Capture the cell that displays the provided text and extract its [x, y] central coordinate. 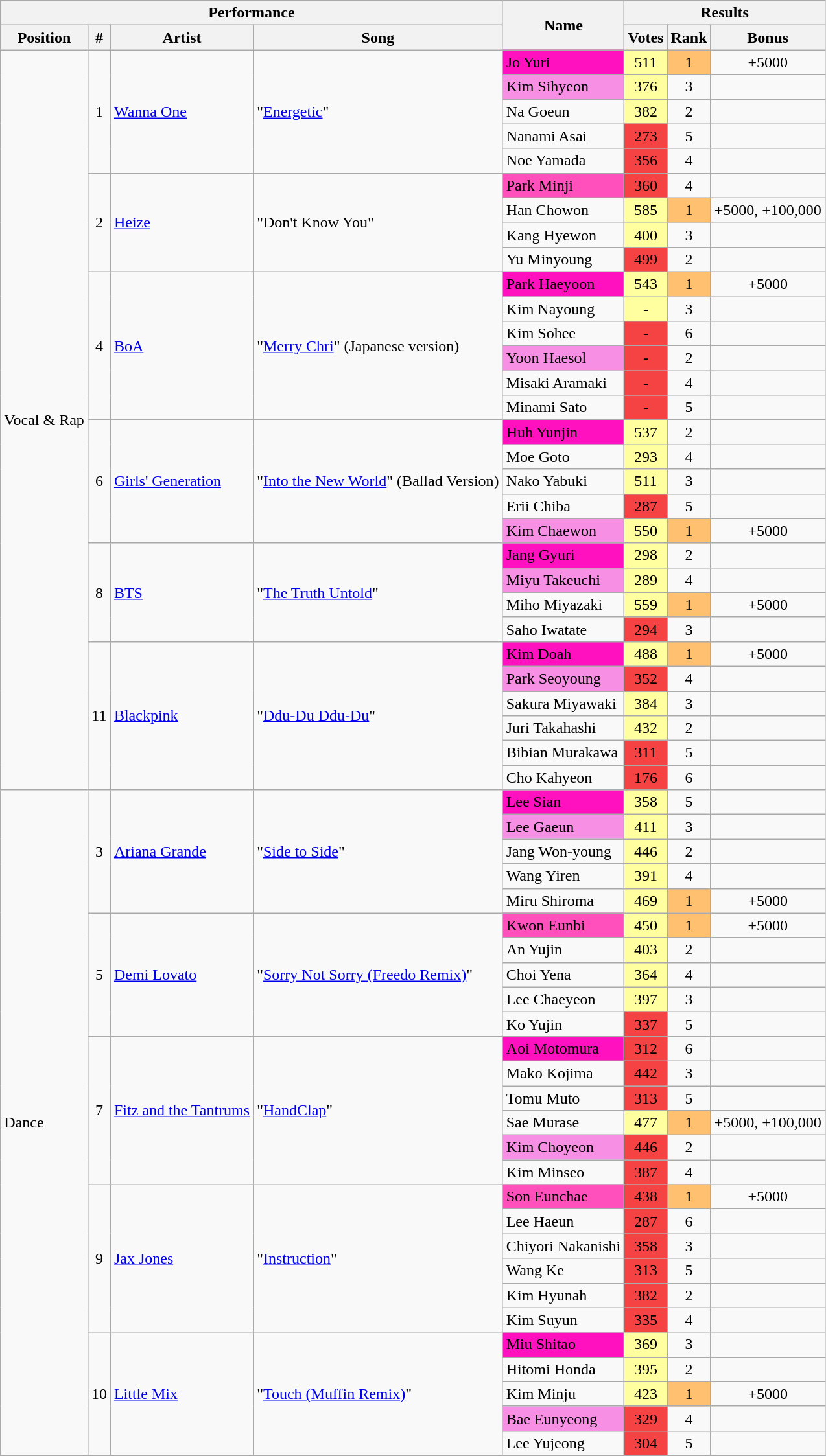
Misaki Aramaki [563, 383]
Kim Minseo [563, 1172]
Kim Chaewon [563, 531]
BoA [182, 345]
376 [646, 87]
Jang Won-young [563, 851]
Kim Doah [563, 654]
BTS [182, 592]
Mako Kojima [563, 1073]
Choi Yena [563, 975]
477 [646, 1123]
"Touch (Muffin Remix)" [378, 1394]
176 [646, 778]
Son Eunchae [563, 1197]
"Ddu-Du Ddu-Du" [378, 715]
An Yujin [563, 950]
294 [646, 629]
# [99, 38]
Yu Minyoung [563, 259]
364 [646, 975]
438 [646, 1197]
Nako Yabuki [563, 481]
Blackpink [182, 715]
369 [646, 1345]
Tomu Muto [563, 1098]
Lee Sian [563, 802]
Name [563, 25]
Ariana Grande [182, 851]
Han Chowon [563, 210]
352 [646, 678]
Dance [44, 1123]
499 [646, 259]
488 [646, 654]
Moe Goto [563, 457]
Kim Choyeon [563, 1148]
337 [646, 1024]
Saho Iwatate [563, 629]
335 [646, 1320]
304 [646, 1443]
Kang Hyewon [563, 235]
"Into the New World" (Ballad Version) [378, 481]
423 [646, 1394]
289 [646, 580]
"Instruction" [378, 1258]
Park Minji [563, 185]
Wang Ke [563, 1271]
387 [646, 1172]
550 [646, 531]
10 [99, 1394]
293 [646, 457]
395 [646, 1369]
400 [646, 235]
Aoi Motomura [563, 1048]
Votes [646, 38]
356 [646, 161]
273 [646, 136]
Kwon Eunbi [563, 925]
Wanna One [182, 111]
360 [646, 185]
Miyu Takeuchi [563, 580]
"The Truth Untold" [378, 592]
Jang Gyuri [563, 555]
Sae Murase [563, 1123]
Huh Yunjin [563, 432]
Vocal & Rap [44, 420]
Fitz and the Tantrums [182, 1110]
Jo Yuri [563, 62]
Jax Jones [182, 1258]
Cho Kahyeon [563, 778]
403 [646, 950]
585 [646, 210]
432 [646, 728]
Sakura Miyawaki [563, 703]
Performance [252, 13]
Bae Eunyeong [563, 1418]
Yoon Haesol [563, 358]
329 [646, 1418]
Noe Yamada [563, 161]
Lee Chaeyeon [563, 999]
11 [99, 715]
Lee Haeun [563, 1221]
"Sorry Not Sorry (Freedo Remix)" [378, 975]
537 [646, 432]
Minami Sato [563, 408]
Bonus [768, 38]
Kim Hyunah [563, 1295]
Park Seoyoung [563, 678]
"Don't Know You" [378, 222]
Kim Nayoung [563, 309]
Artist [182, 38]
Heize [182, 222]
Lee Yujeong [563, 1443]
Kim Suyun [563, 1320]
"HandClap" [378, 1110]
Miho Miyazaki [563, 605]
Hitomi Honda [563, 1369]
559 [646, 605]
Wang Yiren [563, 876]
Chiyori Nakanishi [563, 1246]
"Side to Side" [378, 851]
Miru Shiroma [563, 901]
312 [646, 1048]
"Energetic" [378, 111]
Kim Sohee [563, 334]
Nanami Asai [563, 136]
Little Mix [182, 1394]
Girls' Generation [182, 481]
8 [99, 592]
Song [378, 38]
397 [646, 999]
543 [646, 284]
Demi Lovato [182, 975]
391 [646, 876]
Erii Chiba [563, 506]
Miu Shitao [563, 1345]
Juri Takahashi [563, 728]
Kim Minju [563, 1394]
Ko Yujin [563, 1024]
469 [646, 901]
411 [646, 827]
"Merry Chri" (Japanese version) [378, 345]
Lee Gaeun [563, 827]
Rank [689, 38]
Kim Sihyeon [563, 87]
298 [646, 555]
450 [646, 925]
Bibian Murakawa [563, 753]
Position [44, 38]
Na Goeun [563, 111]
384 [646, 703]
9 [99, 1258]
311 [646, 753]
Park Haeyoon [563, 284]
7 [99, 1110]
442 [646, 1073]
Results [725, 13]
